Scan for the cell matching the given text and deliver its [X, Y] coordinate at center. 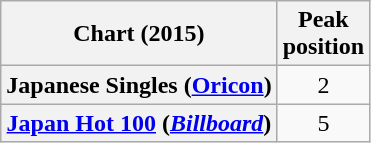
Peakposition [323, 34]
Japan Hot 100 (Billboard) [139, 123]
5 [323, 123]
Japanese Singles (Oricon) [139, 85]
Chart (2015) [139, 34]
2 [323, 85]
